Output the [x, y] coordinate of the center of the cell containing the given text.  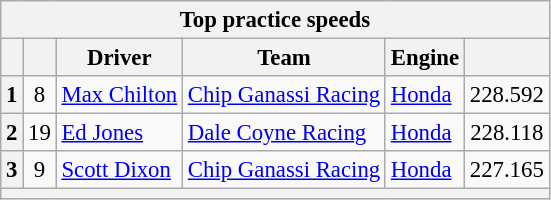
Max Chilton [119, 95]
Engine [424, 58]
2 [12, 133]
Top practice speeds [275, 20]
228.118 [506, 133]
Team [284, 58]
8 [40, 95]
9 [40, 170]
228.592 [506, 95]
Driver [119, 58]
3 [12, 170]
1 [12, 95]
Dale Coyne Racing [284, 133]
227.165 [506, 170]
19 [40, 133]
Scott Dixon [119, 170]
Ed Jones [119, 133]
